Output the (X, Y) coordinate of the center of the cell containing the given text.  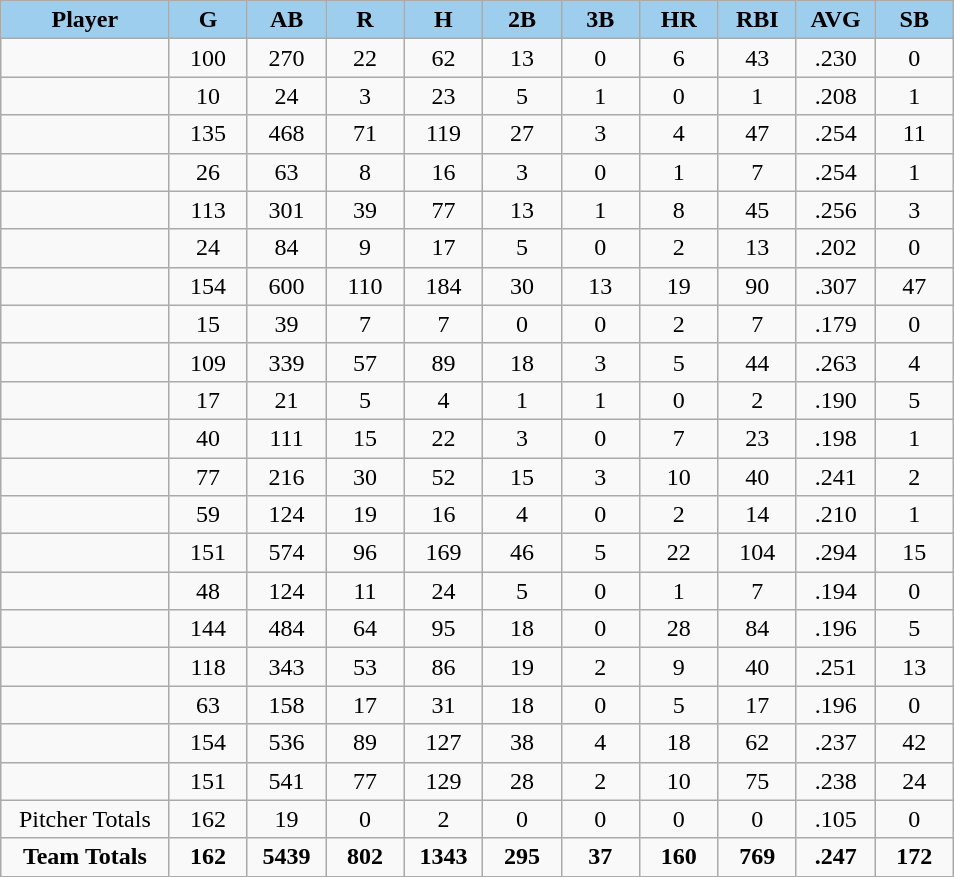
1343 (443, 857)
.179 (835, 324)
.256 (835, 210)
43 (757, 58)
144 (208, 629)
.190 (835, 400)
802 (365, 857)
160 (679, 857)
.263 (835, 362)
169 (443, 553)
536 (286, 743)
119 (443, 134)
295 (522, 857)
.210 (835, 515)
.237 (835, 743)
2B (522, 20)
75 (757, 781)
113 (208, 210)
118 (208, 667)
RBI (757, 20)
104 (757, 553)
769 (757, 857)
21 (286, 400)
216 (286, 477)
.194 (835, 591)
71 (365, 134)
.238 (835, 781)
541 (286, 781)
135 (208, 134)
44 (757, 362)
27 (522, 134)
.198 (835, 438)
127 (443, 743)
484 (286, 629)
184 (443, 286)
AB (286, 20)
.208 (835, 96)
14 (757, 515)
95 (443, 629)
SB (914, 20)
270 (286, 58)
339 (286, 362)
.294 (835, 553)
172 (914, 857)
574 (286, 553)
37 (600, 857)
600 (286, 286)
G (208, 20)
53 (365, 667)
59 (208, 515)
Player (85, 20)
90 (757, 286)
100 (208, 58)
6 (679, 58)
468 (286, 134)
Team Totals (85, 857)
.247 (835, 857)
57 (365, 362)
86 (443, 667)
45 (757, 210)
109 (208, 362)
AVG (835, 20)
.202 (835, 248)
158 (286, 705)
46 (522, 553)
48 (208, 591)
301 (286, 210)
.241 (835, 477)
5439 (286, 857)
3B (600, 20)
H (443, 20)
64 (365, 629)
96 (365, 553)
.307 (835, 286)
.251 (835, 667)
31 (443, 705)
52 (443, 477)
.230 (835, 58)
.105 (835, 819)
111 (286, 438)
129 (443, 781)
110 (365, 286)
HR (679, 20)
42 (914, 743)
343 (286, 667)
26 (208, 172)
R (365, 20)
38 (522, 743)
Pitcher Totals (85, 819)
